Locate the cell with the specified text and output its [x, y] center coordinate. 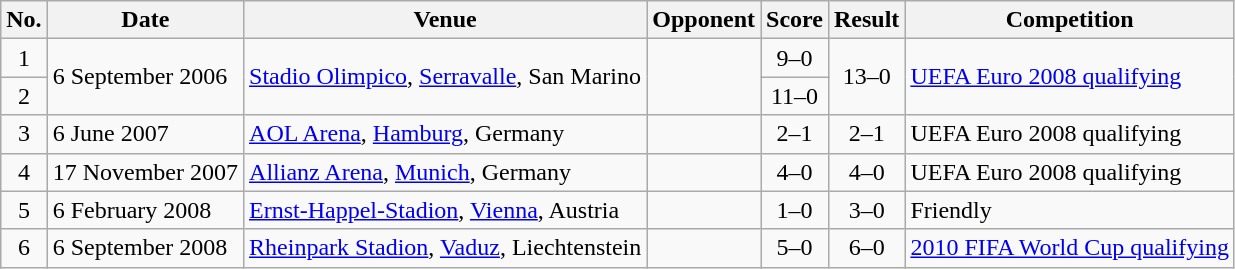
17 November 2007 [145, 172]
5–0 [794, 248]
11–0 [794, 96]
3–0 [866, 210]
6 February 2008 [145, 210]
5 [24, 210]
Ernst-Happel-Stadion, Vienna, Austria [446, 210]
Rheinpark Stadion, Vaduz, Liechtenstein [446, 248]
2 [24, 96]
1 [24, 58]
Competition [1070, 20]
No. [24, 20]
3 [24, 134]
13–0 [866, 77]
Result [866, 20]
AOL Arena, Hamburg, Germany [446, 134]
6 [24, 248]
Date [145, 20]
6 September 2008 [145, 248]
4 [24, 172]
6 September 2006 [145, 77]
9–0 [794, 58]
Score [794, 20]
1–0 [794, 210]
Allianz Arena, Munich, Germany [446, 172]
6 June 2007 [145, 134]
Friendly [1070, 210]
Venue [446, 20]
6–0 [866, 248]
2010 FIFA World Cup qualifying [1070, 248]
Stadio Olimpico, Serravalle, San Marino [446, 77]
Opponent [704, 20]
